Locate the cell with the specified text and output its [x, y] center coordinate. 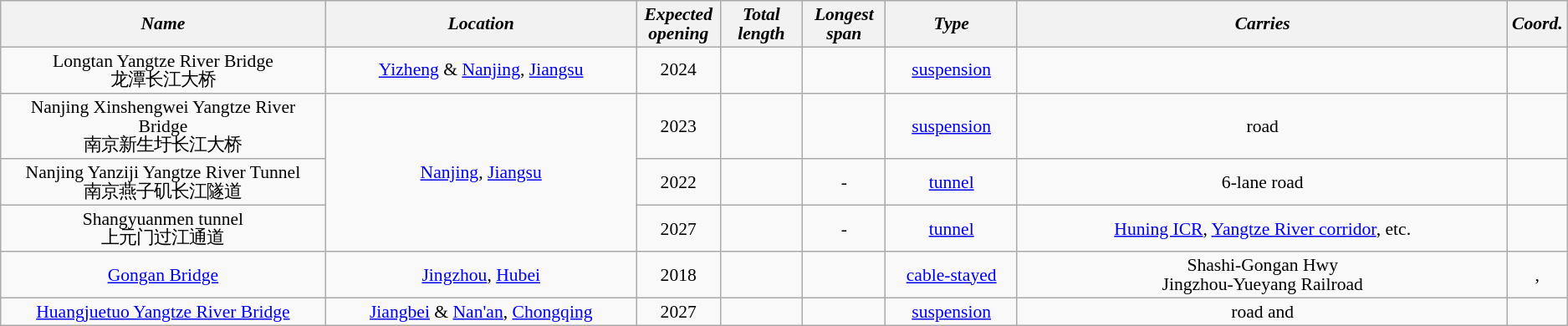
6-lane road [1262, 182]
2023 [678, 126]
Longtan Yangtze River Bridge龙潭长江大桥 [163, 71]
road and [1262, 313]
Gongan Bridge [163, 275]
Jingzhou, Hubei [481, 275]
Nanjing, Jiangsu [481, 172]
Type [952, 24]
Huning ICR, Yangtze River corridor, etc. [1262, 229]
road [1262, 126]
Carries [1262, 24]
Nanjing Xinshengwei Yangtze River Bridge南京新生圩长江大桥 [163, 126]
2022 [678, 182]
Huangjuetuo Yangtze River Bridge [163, 313]
Longest span [845, 24]
Total length [761, 24]
Jiangbei & Nan'an, Chongqing [481, 313]
Expected opening [678, 24]
Location [481, 24]
2024 [678, 71]
Coord. [1537, 24]
Shangyuanmen tunnel上元门过江通道 [163, 229]
Yizheng & Nanjing, Jiangsu [481, 71]
, [1537, 275]
2018 [678, 275]
Shashi-Gongan HwyJingzhou-Yueyang Railroad [1262, 275]
Name [163, 24]
cable-stayed [952, 275]
Nanjing Yanziji Yangtze River Tunnel南京燕子矶长江隧道 [163, 182]
